Locate the cell with the specified text and output its (X, Y) center coordinate. 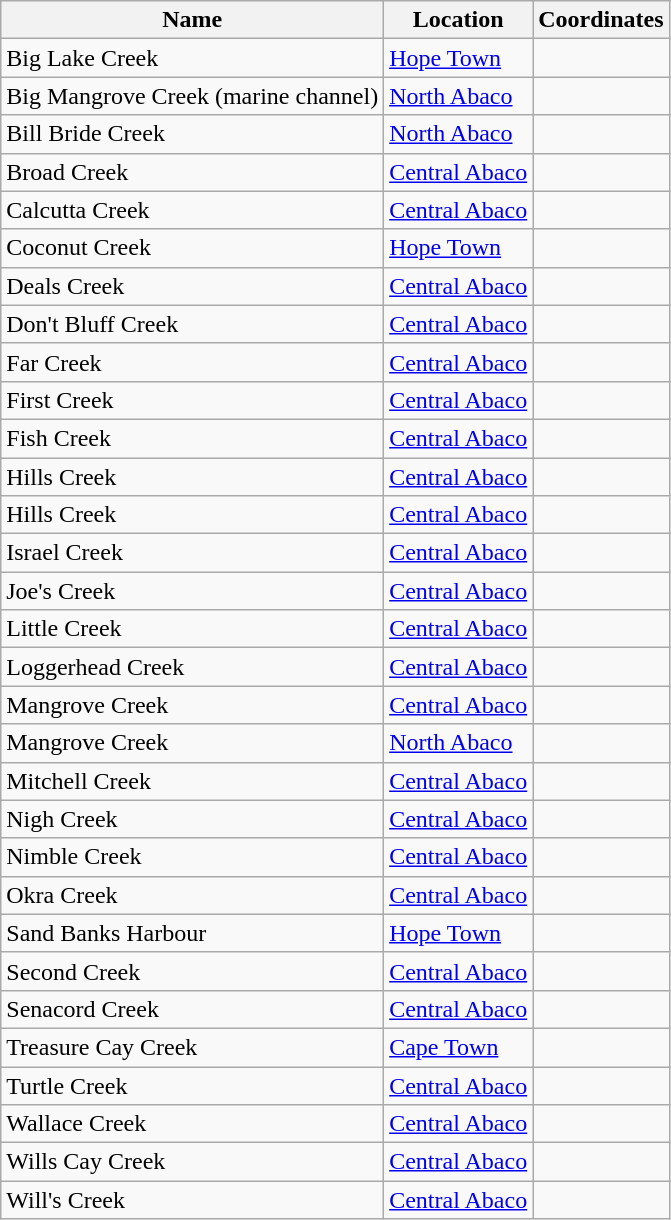
Israel Creek (192, 553)
Bill Bride Creek (192, 134)
Location (458, 20)
Joe's Creek (192, 591)
Wallace Creek (192, 1124)
Turtle Creek (192, 1085)
Cape Town (458, 1047)
Treasure Cay Creek (192, 1047)
Far Creek (192, 362)
Coordinates (601, 20)
Second Creek (192, 971)
Big Lake Creek (192, 58)
Fish Creek (192, 438)
Will's Creek (192, 1200)
Nigh Creek (192, 819)
Name (192, 20)
Big Mangrove Creek (marine channel) (192, 96)
Broad Creek (192, 172)
Coconut Creek (192, 248)
Deals Creek (192, 286)
Nimble Creek (192, 857)
First Creek (192, 400)
Little Creek (192, 629)
Sand Banks Harbour (192, 933)
Calcutta Creek (192, 210)
Senacord Creek (192, 1009)
Loggerhead Creek (192, 667)
Mitchell Creek (192, 781)
Wills Cay Creek (192, 1162)
Don't Bluff Creek (192, 324)
Okra Creek (192, 895)
